Detect which cell encompasses the target text, then output its (X, Y) center coordinate. 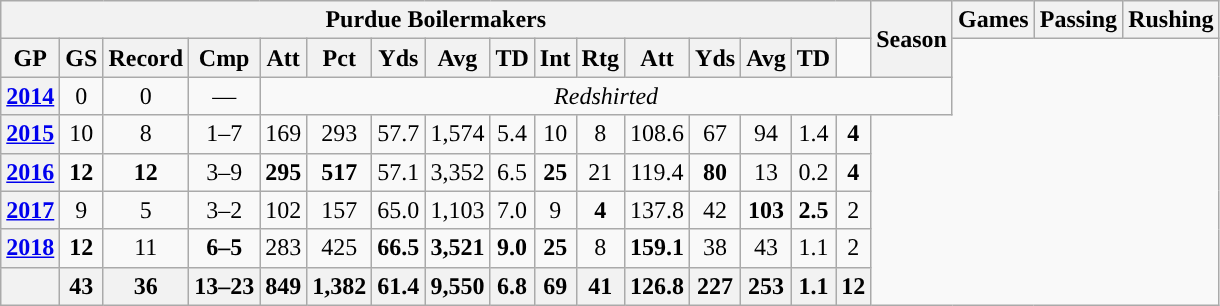
11 (146, 248)
108.6 (656, 134)
295 (284, 172)
1–7 (224, 134)
157 (340, 210)
2014 (30, 96)
7.0 (512, 210)
2018 (30, 248)
57.7 (398, 134)
Pct (340, 58)
119.4 (656, 172)
Record (146, 58)
65.0 (398, 210)
5 (146, 210)
169 (284, 134)
Rtg (600, 58)
6.8 (512, 286)
Games (993, 20)
57.1 (398, 172)
3,352 (458, 172)
9.0 (512, 248)
1.4 (813, 134)
2015 (30, 134)
38 (716, 248)
3,521 (458, 248)
Int (555, 58)
6.5 (512, 172)
66.5 (398, 248)
1,574 (458, 134)
5.4 (512, 134)
1,382 (340, 286)
GS (82, 58)
253 (766, 286)
3–9 (224, 172)
425 (340, 248)
2016 (30, 172)
— (224, 96)
61.4 (398, 286)
80 (716, 172)
517 (340, 172)
94 (766, 134)
13 (766, 172)
1,103 (458, 210)
6–5 (224, 248)
283 (284, 248)
41 (600, 286)
3–2 (224, 210)
36 (146, 286)
69 (555, 286)
9,550 (458, 286)
102 (284, 210)
137.8 (656, 210)
13–23 (224, 286)
GP (30, 58)
67 (716, 134)
Rushing (1171, 20)
21 (600, 172)
Purdue Boilermakers (436, 20)
227 (716, 286)
Redshirted (606, 96)
Passing (1078, 20)
2.5 (813, 210)
Cmp (224, 58)
126.8 (656, 286)
2017 (30, 210)
159.1 (656, 248)
103 (766, 210)
Season (912, 39)
42 (716, 210)
849 (284, 286)
0.2 (813, 172)
293 (340, 134)
